Detect which cell encompasses the target text, then output its (X, Y) center coordinate. 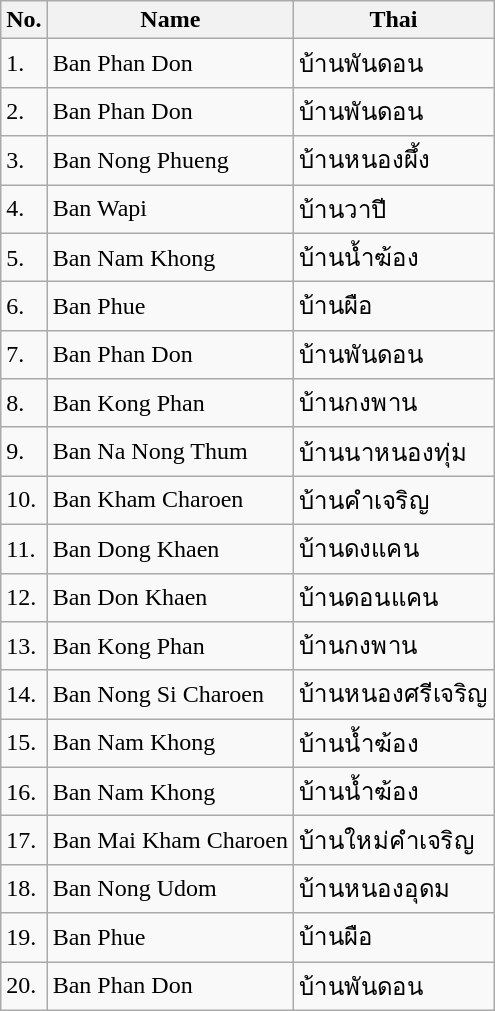
Ban Nong Udom (170, 888)
บ้านดงแคน (394, 548)
บ้านวาปี (394, 208)
9. (24, 452)
Ban Na Nong Thum (170, 452)
5. (24, 258)
บ้านดอนแคน (394, 598)
4. (24, 208)
1. (24, 64)
Ban Nong Si Charoen (170, 694)
บ้านคำเจริญ (394, 500)
2. (24, 112)
18. (24, 888)
Thai (394, 20)
No. (24, 20)
8. (24, 404)
16. (24, 792)
Ban Don Khaen (170, 598)
Name (170, 20)
17. (24, 840)
Ban Mai Kham Charoen (170, 840)
7. (24, 354)
Ban Nong Phueng (170, 160)
20. (24, 986)
บ้านหนองผึ้ง (394, 160)
14. (24, 694)
3. (24, 160)
11. (24, 548)
Ban Dong Khaen (170, 548)
19. (24, 938)
บ้านหนองศรีเจริญ (394, 694)
บ้านใหม่คำเจริญ (394, 840)
10. (24, 500)
13. (24, 646)
12. (24, 598)
6. (24, 306)
บ้านนาหนองทุ่ม (394, 452)
Ban Wapi (170, 208)
Ban Kham Charoen (170, 500)
15. (24, 744)
บ้านหนองอุดม (394, 888)
